Capture the cell that displays the provided text and extract its [x, y] central coordinate. 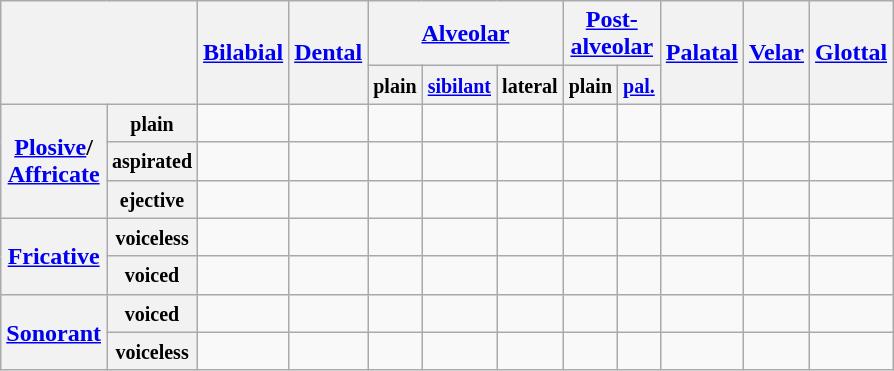
pal. [640, 85]
Bilabial [244, 52]
ejective [152, 199]
Post-alveolar [612, 34]
Glottal [852, 52]
Palatal [702, 52]
sibilant [459, 85]
Plosive/Affricate [54, 161]
Fricative [54, 256]
aspirated [152, 161]
Velar [776, 52]
Sonorant [54, 332]
Alveolar [466, 34]
Dental [328, 52]
lateral [530, 85]
